Scan for the cell matching the given text and deliver its (X, Y) coordinate at center. 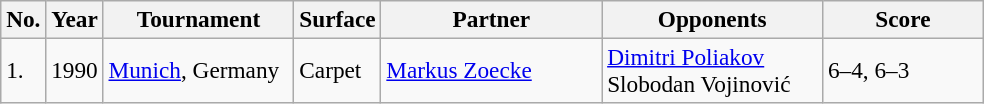
Partner (492, 19)
6–4, 6–3 (904, 70)
Surface (338, 19)
Carpet (338, 70)
Dimitri Poliakov Slobodan Vojinović (712, 70)
Year (74, 19)
1. (24, 70)
No. (24, 19)
Tournament (198, 19)
Opponents (712, 19)
Markus Zoecke (492, 70)
Munich, Germany (198, 70)
1990 (74, 70)
Score (904, 19)
